Extract the [x, y] coordinate from the center of the cell holding the provided text.  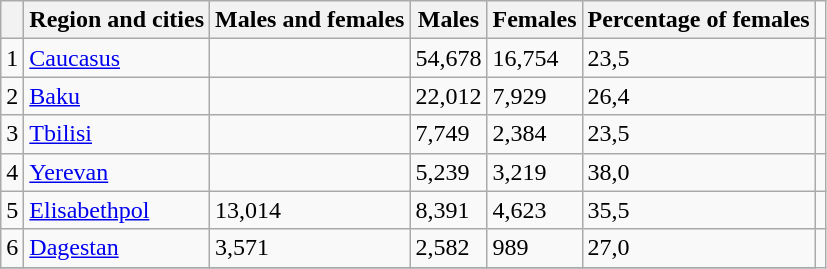
4,623 [534, 210]
54,678 [448, 58]
35,5 [698, 210]
Caucasus [117, 58]
5 [12, 210]
16,754 [534, 58]
5,239 [448, 172]
6 [12, 248]
1 [12, 58]
Tbilisi [117, 134]
3,219 [534, 172]
7,749 [448, 134]
13,014 [310, 210]
Females [534, 20]
27,0 [698, 248]
Males [448, 20]
989 [534, 248]
38,0 [698, 172]
2 [12, 96]
Elisabethpol [117, 210]
26,4 [698, 96]
3,571 [310, 248]
3 [12, 134]
2,582 [448, 248]
7,929 [534, 96]
Region and cities [117, 20]
22,012 [448, 96]
8,391 [448, 210]
Males and females [310, 20]
2,384 [534, 134]
Baku [117, 96]
Percentage of females [698, 20]
Dagestan [117, 248]
Yerevan [117, 172]
4 [12, 172]
